Detect which cell encompasses the target text, then output its (x, y) center coordinate. 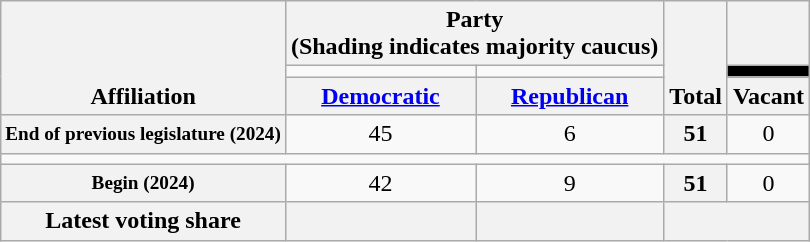
9 (570, 183)
Affiliation (144, 58)
45 (380, 134)
Total (696, 58)
Democratic (380, 96)
Republican (570, 96)
Party (Shading indicates majority caucus) (474, 34)
End of previous legislature (2024) (144, 134)
Begin (2024) (144, 183)
42 (380, 183)
6 (570, 134)
Vacant (768, 96)
Latest voting share (144, 221)
